Find where the given text appears and provide that cell's center as (X, Y) coordinate. 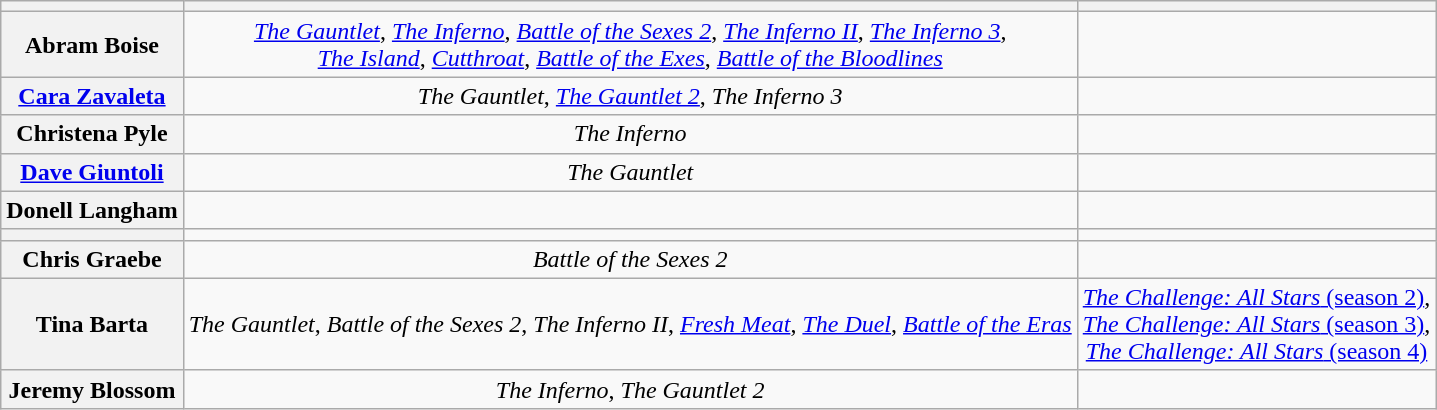
Donell Langham (92, 210)
The Inferno, The Gauntlet 2 (630, 389)
Abram Boise (92, 44)
Cara Zavaleta (92, 96)
Tina Barta (92, 324)
Battle of the Sexes 2 (630, 259)
Chris Graebe (92, 259)
The Gauntlet, Battle of the Sexes 2, The Inferno II, Fresh Meat, The Duel, Battle of the Eras (630, 324)
Jeremy Blossom (92, 389)
Christena Pyle (92, 134)
The Challenge: All Stars (season 2),The Challenge: All Stars (season 3),The Challenge: All Stars (season 4) (1256, 324)
The Gauntlet (630, 172)
The Gauntlet, The Gauntlet 2, The Inferno 3 (630, 96)
Dave Giuntoli (92, 172)
The Inferno (630, 134)
The Gauntlet, The Inferno, Battle of the Sexes 2, The Inferno II, The Inferno 3,The Island, Cutthroat, Battle of the Exes, Battle of the Bloodlines (630, 44)
